Extract the (X, Y) coordinate from the center of the cell holding the provided text.  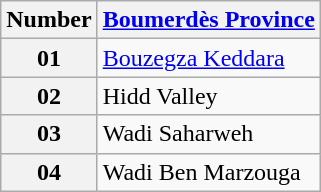
Wadi Saharweh (208, 134)
Bouzegza Keddara (208, 58)
Wadi Ben Marzouga (208, 172)
Number (49, 20)
04 (49, 172)
Boumerdès Province (208, 20)
02 (49, 96)
01 (49, 58)
03 (49, 134)
Hidd Valley (208, 96)
